Scan for the cell matching the given text and deliver its (X, Y) coordinate at center. 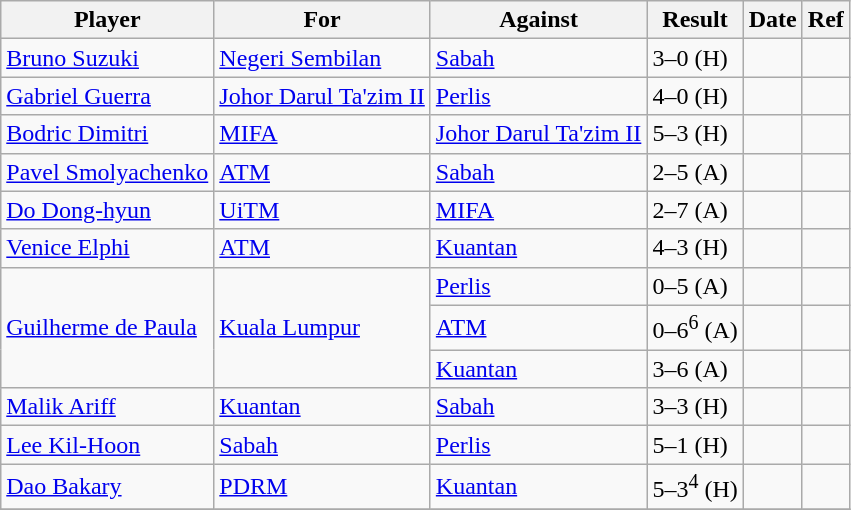
PDRM (322, 486)
Lee Kil-Hoon (108, 445)
0–66 (A) (695, 328)
3–6 (A) (695, 369)
For (322, 20)
Bodric Dimitri (108, 134)
4–3 (H) (695, 248)
Pavel Smolyachenko (108, 172)
Negeri Sembilan (322, 58)
Kuala Lumpur (322, 328)
Guilherme de Paula (108, 328)
5–34 (H) (695, 486)
Do Dong-hyun (108, 210)
Against (538, 20)
5–3 (H) (695, 134)
Dao Bakary (108, 486)
Result (695, 20)
Ref (826, 20)
0–5 (A) (695, 286)
5–1 (H) (695, 445)
Player (108, 20)
UiTM (322, 210)
4–0 (H) (695, 96)
2–7 (A) (695, 210)
Venice Elphi (108, 248)
Date (772, 20)
3–0 (H) (695, 58)
3–3 (H) (695, 407)
Malik Ariff (108, 407)
2–5 (A) (695, 172)
Bruno Suzuki (108, 58)
Gabriel Guerra (108, 96)
